Capture the cell that displays the provided text and extract its [X, Y] central coordinate. 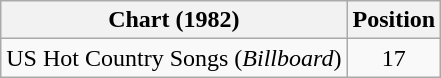
Position [394, 20]
17 [394, 58]
US Hot Country Songs (Billboard) [174, 58]
Chart (1982) [174, 20]
